Locate the cell with the specified text and output its (X, Y) center coordinate. 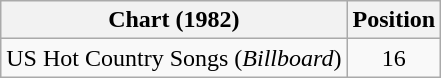
16 (394, 58)
US Hot Country Songs (Billboard) (174, 58)
Chart (1982) (174, 20)
Position (394, 20)
